Extract the (x, y) coordinate from the center of the cell holding the provided text.  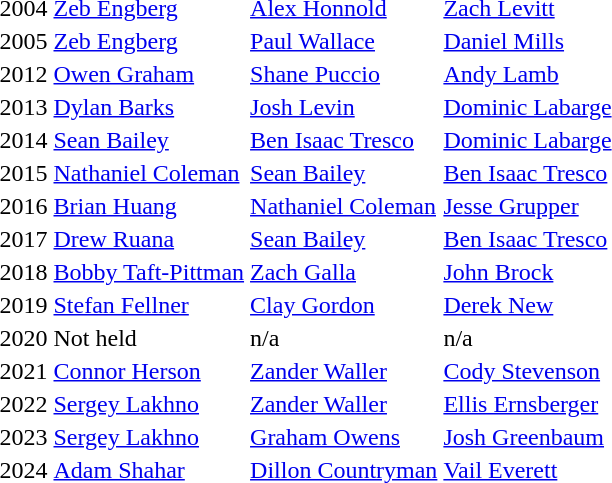
Shane Puccio (344, 74)
Dylan Barks (149, 107)
Zach Galla (344, 272)
Clay Gordon (344, 305)
Graham Owens (344, 437)
Josh Levin (344, 107)
Connor Herson (149, 371)
Drew Ruana (149, 239)
Ben Isaac Tresco (344, 140)
Not held (149, 338)
Bobby Taft-Pittman (149, 272)
Owen Graham (149, 74)
Brian Huang (149, 206)
Zeb Engberg (149, 41)
n/a (344, 338)
Stefan Fellner (149, 305)
Paul Wallace (344, 41)
